Search for the cell housing the specified text and yield its [X, Y] center coordinate. 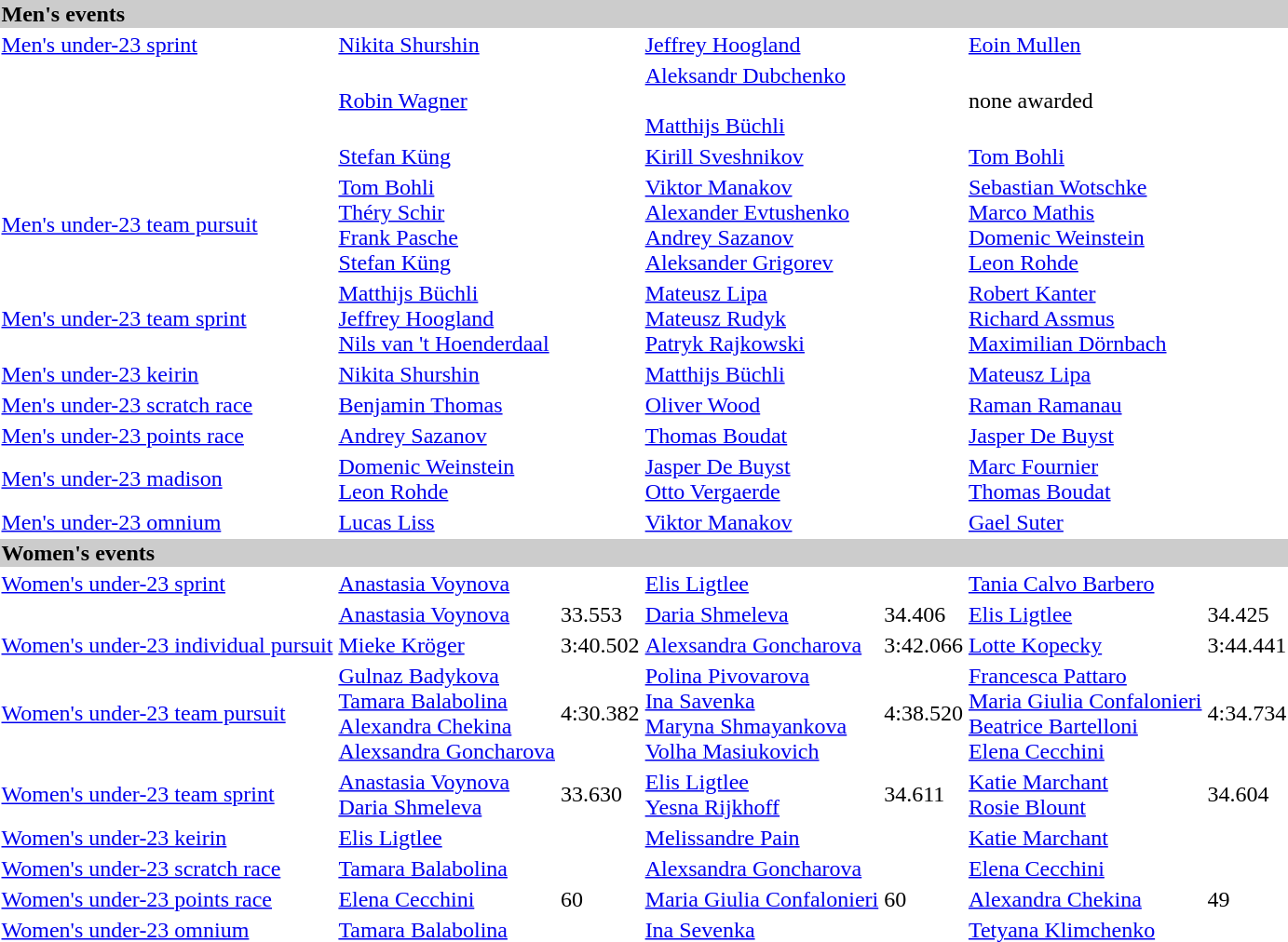
Sebastian WotschkeMarco MathisDomenic Weinstein Leon Rohde [1085, 225]
Mieke Kröger [447, 645]
Women's events [644, 553]
33.553 [600, 614]
Domenic WeinsteinLeon Rohde [447, 478]
Katie Marchant [1085, 838]
34.604 [1247, 795]
4:34.734 [1247, 713]
Women's under-23 scratch race [168, 868]
Men's under-23 team sprint [168, 318]
Alexandra Chekina [1085, 899]
Jasper De BuystOtto Vergaerde [762, 478]
Oliver Wood [762, 405]
Men's under-23 keirin [168, 374]
Mateusz LipaMateusz RudykPatryk Rajkowski [762, 318]
Tamara Balabolina [447, 868]
Francesca PattaroMaria Giulia ConfalonieriBeatrice BartelloniElena Cecchini [1085, 713]
Gulnaz BadykovaTamara BalabolinaAlexandra ChekinaAlexsandra Goncharova [447, 713]
Gael Suter [1085, 522]
3:44.441 [1247, 645]
Jeffrey Hoogland [762, 45]
34.611 [924, 795]
4:30.382 [600, 713]
Men's events [644, 14]
Elis LigtleeYesna Rijkhoff [762, 795]
Marc FournierThomas Boudat [1085, 478]
Daria Shmeleva [762, 614]
Men's under-23 scratch race [168, 405]
Melissandre Pain [762, 838]
Robert KanterRichard AssmusMaximilian Dörnbach [1085, 318]
Viktor Manakov [762, 522]
Women's under-23 team pursuit [168, 713]
Polina PivovarovaIna SavenkaMaryna ShmayankovaVolha Masiukovich [762, 713]
Katie MarchantRosie Blount [1085, 795]
Women's under-23 points race [168, 899]
Matthijs Büchli [762, 374]
Women's under-23 sprint [168, 584]
Anastasia VoynovaDaria Shmeleva [447, 795]
Men's under-23 omnium [168, 522]
Lotte Kopecky [1085, 645]
33.630 [600, 795]
Matthijs Büchli Jeffrey HooglandNils van 't Hoenderdaal [447, 318]
Tom BohliThéry SchirFrank PascheStefan Küng [447, 225]
Women's under-23 individual pursuit [168, 645]
Kirill Sveshnikov [762, 156]
Benjamin Thomas [447, 405]
Men's under-23 points race [168, 436]
Maria Giulia Confalonieri [762, 899]
Jasper De Buyst [1085, 436]
Eoin Mullen [1085, 45]
Women's under-23 team sprint [168, 795]
Andrey Sazanov [447, 436]
Men's under-23 madison [168, 478]
Thomas Boudat [762, 436]
Men's under-23 team pursuit [168, 225]
Mateusz Lipa [1085, 374]
34.406 [924, 614]
Raman Ramanau [1085, 405]
Aleksandr DubchenkoMatthijs Büchli [762, 101]
34.425 [1247, 614]
3:40.502 [600, 645]
Tom Bohli [1085, 156]
Robin Wagner [447, 101]
Tania Calvo Barbero [1085, 584]
Stefan Küng [447, 156]
4:38.520 [924, 713]
Lucas Liss [447, 522]
Women's under-23 keirin [168, 838]
none awarded [1085, 101]
3:42.066 [924, 645]
49 [1247, 899]
Viktor ManakovAlexander EvtushenkoAndrey SazanovAleksander Grigorev [762, 225]
Men's under-23 sprint [168, 45]
